Scan for the cell matching the given text and deliver its (x, y) coordinate at center. 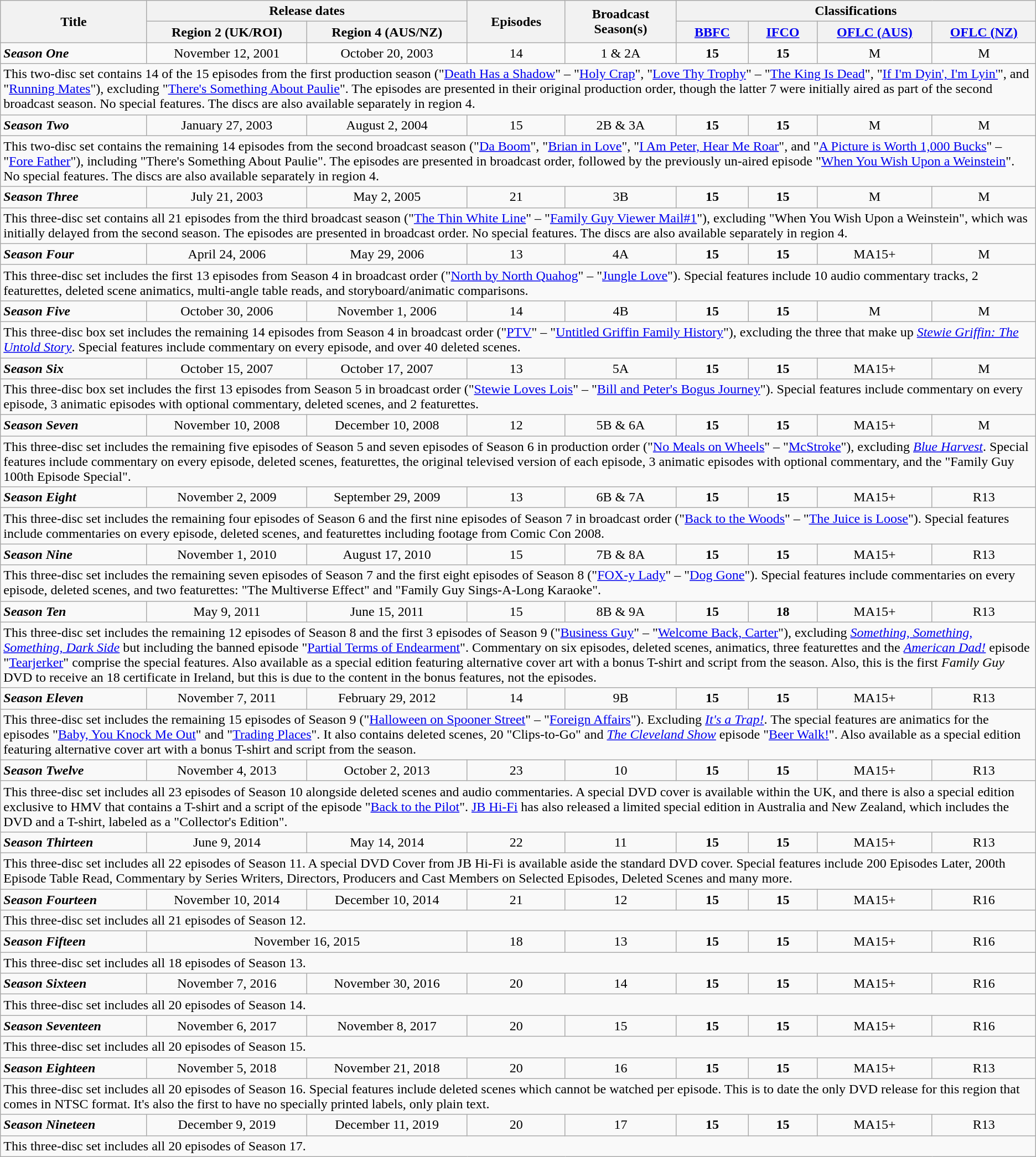
June 15, 2011 (387, 611)
Season Ten (74, 611)
BroadcastSeason(s) (620, 22)
11 (620, 842)
This three-disc set includes all 20 episodes of Season 17. (518, 1146)
September 29, 2009 (387, 497)
October 20, 2003 (387, 53)
Episodes (516, 22)
November 1, 2006 (387, 311)
February 29, 2012 (387, 698)
November 4, 2013 (227, 770)
Season Six (74, 368)
October 2, 2013 (387, 770)
November 16, 2015 (307, 942)
Region 4 (AUS/NZ) (387, 32)
This three-disc set includes all 20 episodes of Season 14. (518, 1005)
November 30, 2016 (387, 984)
Season Eleven (74, 698)
This three-disc set includes all 21 episodes of Season 12. (518, 921)
Title (74, 22)
5A (620, 368)
August 17, 2010 (387, 554)
January 27, 2003 (227, 125)
April 24, 2006 (227, 254)
Season Twelve (74, 770)
OFLC (AUS) (874, 32)
October 17, 2007 (387, 368)
Season Nineteen (74, 1125)
November 1, 2010 (227, 554)
November 10, 2008 (227, 426)
9B (620, 698)
This three-disc set includes all 18 episodes of Season 13. (518, 963)
8B & 9A (620, 611)
Season Eight (74, 497)
Season Nine (74, 554)
IFCO (783, 32)
November 10, 2014 (227, 899)
Season Seven (74, 426)
Season One (74, 53)
Release dates (307, 11)
November 5, 2018 (227, 1068)
December 11, 2019 (387, 1125)
May 2, 2005 (387, 197)
1 & 2A (620, 53)
BBFC (712, 32)
November 7, 2011 (227, 698)
November 21, 2018 (387, 1068)
Season Sixteen (74, 984)
Season Thirteen (74, 842)
Classifications (856, 11)
December 9, 2019 (227, 1125)
3B (620, 197)
17 (620, 1125)
November 12, 2001 (227, 53)
October 30, 2006 (227, 311)
Season Five (74, 311)
May 9, 2011 (227, 611)
16 (620, 1068)
December 10, 2014 (387, 899)
May 14, 2014 (387, 842)
Season Eighteen (74, 1068)
Region 2 (UK/ROI) (227, 32)
Season Seventeen (74, 1026)
6B & 7A (620, 497)
June 9, 2014 (227, 842)
This three-disc set includes all 20 episodes of Season 15. (518, 1047)
November 6, 2017 (227, 1026)
November 7, 2016 (227, 984)
November 8, 2017 (387, 1026)
Season Fifteen (74, 942)
October 15, 2007 (227, 368)
10 (620, 770)
22 (516, 842)
5B & 6A (620, 426)
Season Four (74, 254)
July 21, 2003 (227, 197)
November 2, 2009 (227, 497)
2B & 3A (620, 125)
4A (620, 254)
Season Three (74, 197)
4B (620, 311)
December 10, 2008 (387, 426)
23 (516, 770)
Season Fourteen (74, 899)
OFLC (NZ) (984, 32)
Season Two (74, 125)
May 29, 2006 (387, 254)
August 2, 2004 (387, 125)
7B & 8A (620, 554)
